Determine the [X, Y] coordinate at the center of the cell enclosing the given text.  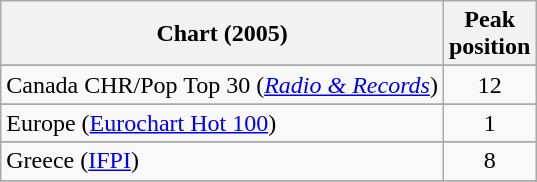
1 [489, 123]
Canada CHR/Pop Top 30 (Radio & Records) [222, 85]
Peakposition [489, 34]
12 [489, 85]
Greece (IFPI) [222, 161]
Europe (Eurochart Hot 100) [222, 123]
8 [489, 161]
Chart (2005) [222, 34]
